Search for the cell housing the specified text and yield its (x, y) center coordinate. 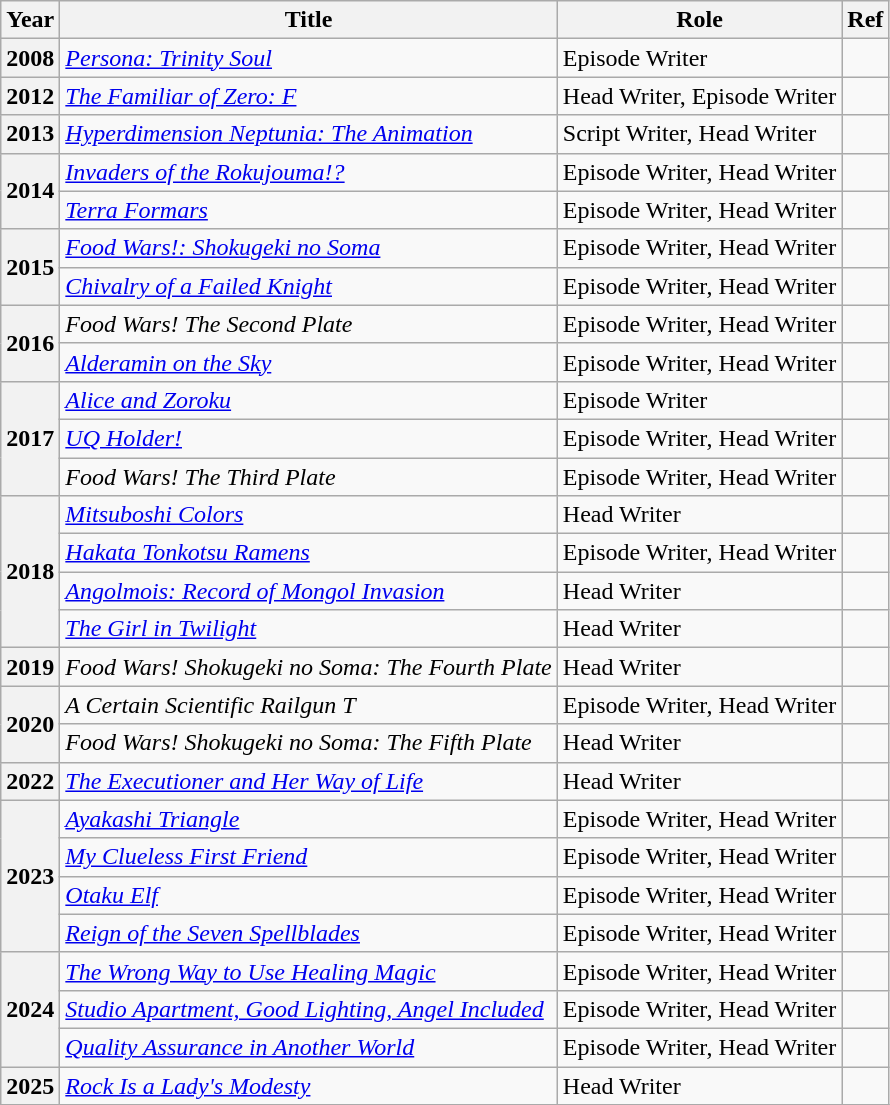
Mitsuboshi Colors (308, 515)
Food Wars! Shokugeki no Soma: The Fourth Plate (308, 667)
Terra Formars (308, 210)
The Wrong Way to Use Healing Magic (308, 971)
Studio Apartment, Good Lighting, Angel Included (308, 1009)
2023 (30, 876)
2024 (30, 1009)
Quality Assurance in Another World (308, 1047)
A Certain Scientific Railgun T (308, 705)
Invaders of the Rokujouma!? (308, 172)
Food Wars! The Third Plate (308, 477)
Head Writer, Episode Writer (700, 96)
Food Wars! The Second Plate (308, 324)
2013 (30, 134)
2017 (30, 438)
UQ Holder! (308, 438)
The Executioner and Her Way of Life (308, 781)
Rock Is a Lady's Modesty (308, 1085)
2008 (30, 58)
2012 (30, 96)
2016 (30, 343)
Angolmois: Record of Mongol Invasion (308, 591)
2022 (30, 781)
Ref (866, 20)
2014 (30, 191)
Persona: Trinity Soul (308, 58)
2015 (30, 267)
Food Wars! Shokugeki no Soma: The Fifth Plate (308, 743)
2018 (30, 572)
My Clueless First Friend (308, 857)
The Familiar of Zero: F (308, 96)
Hyperdimension Neptunia: The Animation (308, 134)
Alice and Zoroku (308, 400)
Chivalry of a Failed Knight (308, 286)
2019 (30, 667)
Script Writer, Head Writer (700, 134)
Otaku Elf (308, 895)
2020 (30, 724)
Ayakashi Triangle (308, 819)
The Girl in Twilight (308, 629)
Alderamin on the Sky (308, 362)
Title (308, 20)
Hakata Tonkotsu Ramens (308, 553)
Food Wars!: Shokugeki no Soma (308, 248)
Year (30, 20)
Reign of the Seven Spellblades (308, 933)
2025 (30, 1085)
Role (700, 20)
